Locate the cell with the specified text and output its [x, y] center coordinate. 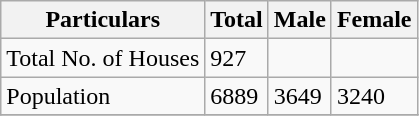
6889 [237, 96]
3240 [374, 96]
Population [103, 96]
Total No. of Houses [103, 58]
Total [237, 20]
927 [237, 58]
3649 [300, 96]
Female [374, 20]
Particulars [103, 20]
Male [300, 20]
